Search for the cell housing the specified text and yield its (X, Y) center coordinate. 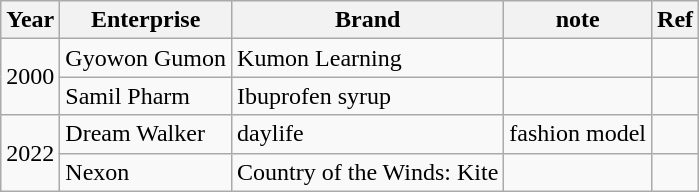
Country of the Winds: Kite (368, 172)
fashion model (578, 134)
Samil Pharm (146, 96)
2000 (30, 77)
note (578, 20)
Brand (368, 20)
Nexon (146, 172)
Ref (676, 20)
Gyowon Gumon (146, 58)
Kumon Learning (368, 58)
Enterprise (146, 20)
Year (30, 20)
2022 (30, 153)
daylife (368, 134)
Ibuprofen syrup (368, 96)
Dream Walker (146, 134)
